Detect which cell encompasses the target text, then output its (x, y) center coordinate. 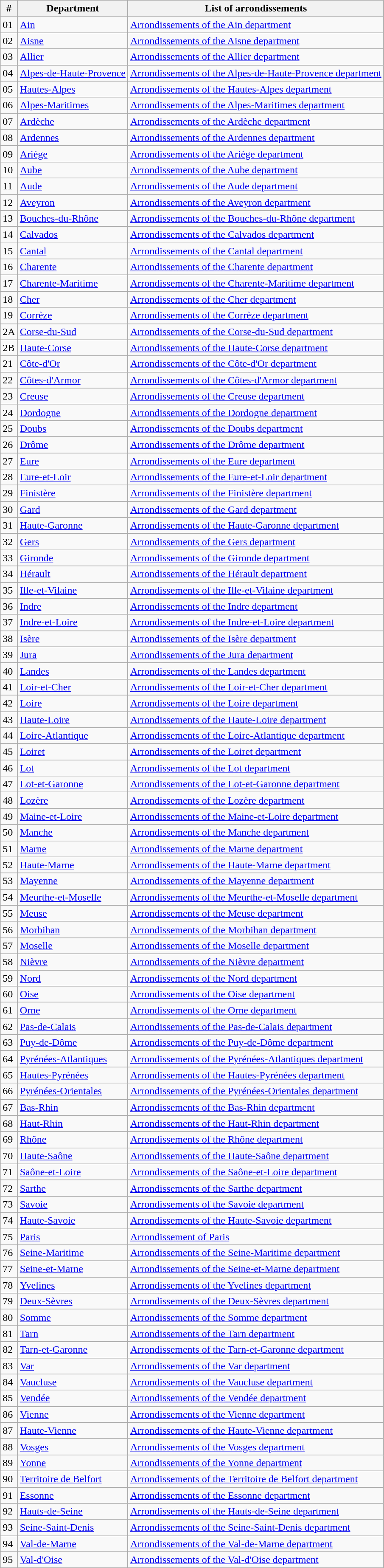
01 (9, 25)
Arrondissements of the Ille-et-Vilaine department (255, 590)
10 (9, 170)
72 (9, 1188)
Arrondissements of the Aube department (255, 170)
Somme (73, 1317)
Aveyron (73, 203)
Gironde (73, 558)
42 (9, 703)
38 (9, 639)
Aube (73, 170)
54 (9, 897)
37 (9, 622)
34 (9, 574)
Isère (73, 639)
Arrondissements of the Cher department (255, 299)
Arrondissements of the Hauts-de-Seine department (255, 1512)
Lot-et-Garonne (73, 784)
09 (9, 154)
Arrondissements of the Ardèche department (255, 121)
Val-de-Marne (73, 1544)
Maine-et-Loire (73, 816)
Arrondissements of the Hérault department (255, 574)
Aisne (73, 41)
Arrondissements of the Rhône department (255, 1140)
18 (9, 299)
39 (9, 655)
60 (9, 994)
Charente (73, 267)
65 (9, 1075)
Arrondissements of the Val-de-Marne department (255, 1544)
Cantal (73, 251)
Pyrénées-Atlantiques (73, 1059)
Arrondissements of the Haute-Savoie department (255, 1220)
Vosges (73, 1447)
Savoie (73, 1204)
71 (9, 1172)
49 (9, 816)
Lozère (73, 800)
Puy-de-Dôme (73, 1043)
Seine-Maritime (73, 1253)
Arrondissements of the Manche department (255, 833)
28 (9, 477)
Haute-Saône (73, 1156)
Arrondissements of the Yvelines department (255, 1285)
Eure (73, 461)
Arrondissements of the Sarthe department (255, 1188)
Arrondissement of Paris (255, 1237)
Arrondissements of the Loiret department (255, 752)
Val-d'Oise (73, 1560)
Arrondissements of the Territoire de Belfort department (255, 1479)
Arrondissements of the Tarn department (255, 1334)
Arrondissements of the Côtes-d'Armor department (255, 380)
Rhône (73, 1140)
05 (9, 89)
Arrondissements of the Isère department (255, 639)
69 (9, 1140)
Var (73, 1366)
58 (9, 962)
List of arrondissements (255, 8)
Côtes-d'Armor (73, 380)
Vienne (73, 1414)
57 (9, 946)
Arrondissements of the Seine-Saint-Denis department (255, 1528)
Oise (73, 994)
Indre (73, 606)
14 (9, 235)
Arrondissements of the Haute-Vienne department (255, 1430)
Arrondissements of the Indre-et-Loire department (255, 622)
Ardèche (73, 121)
68 (9, 1123)
89 (9, 1463)
81 (9, 1334)
Haute-Savoie (73, 1220)
Arrondissements of the Maine-et-Loire department (255, 816)
Arrondissements of the Haute-Saône department (255, 1156)
Arrondissements of the Pas-de-Calais department (255, 1027)
73 (9, 1204)
Ardennes (73, 138)
11 (9, 186)
Arrondissements of the Var department (255, 1366)
Haut-Rhin (73, 1123)
Arrondissements of the Pyrénées-Atlantiques department (255, 1059)
76 (9, 1253)
Ain (73, 25)
27 (9, 461)
Cher (73, 299)
Arrondissements of the Hautes-Pyrénées department (255, 1075)
50 (9, 833)
Doubs (73, 428)
Arrondissements of the Deux-Sèvres department (255, 1301)
36 (9, 606)
87 (9, 1430)
21 (9, 364)
Arrondissements of the Lozère department (255, 800)
Corse-du-Sud (73, 332)
Department (73, 8)
Arrondissements of the Loire-Atlantique department (255, 736)
Arrondissements of the Eure-et-Loir department (255, 477)
Seine-Saint-Denis (73, 1528)
Arrondissements of the Alpes-de-Haute-Provence department (255, 73)
Meuse (73, 913)
Arrondissements of the Drôme department (255, 445)
Arrondissements of the Gironde department (255, 558)
Seine-et-Marne (73, 1269)
Vaucluse (73, 1382)
Arrondissements of the Haute-Marne department (255, 865)
Corrèze (73, 315)
08 (9, 138)
Arrondissements of the Savoie department (255, 1204)
Meurthe-et-Moselle (73, 897)
Gard (73, 510)
Alpes-de-Haute-Provence (73, 73)
Arrondissements of the Aude department (255, 186)
Landes (73, 671)
35 (9, 590)
33 (9, 558)
# (9, 8)
Ille-et-Vilaine (73, 590)
Creuse (73, 396)
85 (9, 1398)
Moselle (73, 946)
16 (9, 267)
07 (9, 121)
55 (9, 913)
77 (9, 1269)
Manche (73, 833)
19 (9, 315)
Arrondissements of the Corrèze department (255, 315)
Morbihan (73, 929)
Loire (73, 703)
51 (9, 849)
Arrondissements of the Dordogne department (255, 412)
Arrondissements of the Cantal department (255, 251)
84 (9, 1382)
45 (9, 752)
Arrondissements of the Aveyron department (255, 203)
Finistère (73, 493)
2A (9, 332)
Arrondissements of the Meuse department (255, 913)
Bas-Rhin (73, 1107)
Yonne (73, 1463)
Arrondissements of the Vosges department (255, 1447)
Tarn-et-Garonne (73, 1350)
Saône-et-Loire (73, 1172)
95 (9, 1560)
Arrondissements of the Lot department (255, 768)
92 (9, 1512)
24 (9, 412)
Arrondissements of the Orne department (255, 1011)
Drôme (73, 445)
Tarn (73, 1334)
63 (9, 1043)
Nièvre (73, 962)
Gers (73, 542)
Arrondissements of the Meurthe-et-Moselle department (255, 897)
Arrondissements of the Oise department (255, 994)
88 (9, 1447)
06 (9, 105)
03 (9, 57)
Arrondissements of the Gers department (255, 542)
Arrondissements of the Seine-Maritime department (255, 1253)
23 (9, 396)
Arrondissements of the Landes department (255, 671)
Mayenne (73, 881)
83 (9, 1366)
Deux-Sèvres (73, 1301)
2B (9, 348)
Arrondissements of the Tarn-et-Garonne department (255, 1350)
Paris (73, 1237)
12 (9, 203)
Arrondissements of the Alpes-Maritimes department (255, 105)
Nord (73, 978)
66 (9, 1091)
Arrondissements of the Eure department (255, 461)
Arrondissements of the Puy-de-Dôme department (255, 1043)
Arrondissements of the Ariège department (255, 154)
Arrondissements of the Pyrénées-Orientales department (255, 1091)
Yvelines (73, 1285)
Arrondissements of the Morbihan department (255, 929)
02 (9, 41)
30 (9, 510)
Arrondissements of the Bas-Rhin department (255, 1107)
Essonne (73, 1495)
32 (9, 542)
31 (9, 526)
61 (9, 1011)
17 (9, 283)
Arrondissements of the Loir-et-Cher department (255, 687)
Haute-Garonne (73, 526)
Arrondissements of the Indre department (255, 606)
Arrondissements of the Yonne department (255, 1463)
Arrondissements of the Marne department (255, 849)
Arrondissements of the Calvados department (255, 235)
Arrondissements of the Loire department (255, 703)
Arrondissements of the Ain department (255, 25)
Arrondissements of the Seine-et-Marne department (255, 1269)
Orne (73, 1011)
26 (9, 445)
Arrondissements of the Ardennes department (255, 138)
79 (9, 1301)
Marne (73, 849)
Arrondissements of the Charente-Maritime department (255, 283)
Ariège (73, 154)
Indre-et-Loire (73, 622)
13 (9, 219)
Arrondissements of the Vienne department (255, 1414)
75 (9, 1237)
Vendée (73, 1398)
Arrondissements of the Val-d'Oise department (255, 1560)
46 (9, 768)
44 (9, 736)
15 (9, 251)
74 (9, 1220)
Hérault (73, 574)
Arrondissements of the Haute-Corse department (255, 348)
82 (9, 1350)
70 (9, 1156)
Arrondissements of the Vaucluse department (255, 1382)
41 (9, 687)
93 (9, 1528)
Eure-et-Loir (73, 477)
Arrondissements of the Doubs department (255, 428)
Loir-et-Cher (73, 687)
Territoire de Belfort (73, 1479)
Arrondissements of the Somme department (255, 1317)
59 (9, 978)
Hautes-Pyrénées (73, 1075)
62 (9, 1027)
Arrondissements of the Essonne department (255, 1495)
Arrondissements of the Bouches-du-Rhône department (255, 219)
Sarthe (73, 1188)
25 (9, 428)
Jura (73, 655)
Bouches-du-Rhône (73, 219)
22 (9, 380)
Loire-Atlantique (73, 736)
Côte-d'Or (73, 364)
Arrondissements of the Nièvre department (255, 962)
Arrondissements of the Haut-Rhin department (255, 1123)
Pas-de-Calais (73, 1027)
Haute-Loire (73, 720)
Arrondissements of the Finistère department (255, 493)
80 (9, 1317)
56 (9, 929)
52 (9, 865)
Arrondissements of the Charente department (255, 267)
Arrondissements of the Creuse department (255, 396)
Arrondissements of the Lot-et-Garonne department (255, 784)
Loiret (73, 752)
29 (9, 493)
86 (9, 1414)
Arrondissements of the Haute-Loire department (255, 720)
Dordogne (73, 412)
78 (9, 1285)
67 (9, 1107)
Haute-Corse (73, 348)
Arrondissements of the Vendée department (255, 1398)
Arrondissements of the Nord department (255, 978)
Calvados (73, 235)
Aude (73, 186)
48 (9, 800)
53 (9, 881)
Haute-Vienne (73, 1430)
Arrondissements of the Mayenne department (255, 881)
64 (9, 1059)
90 (9, 1479)
Lot (73, 768)
Arrondissements of the Moselle department (255, 946)
Pyrénées-Orientales (73, 1091)
Alpes-Maritimes (73, 105)
Arrondissements of the Allier department (255, 57)
Arrondissements of the Haute-Garonne department (255, 526)
40 (9, 671)
Arrondissements of the Côte-d'Or department (255, 364)
91 (9, 1495)
Hauts-de-Seine (73, 1512)
Arrondissements of the Gard department (255, 510)
Hautes-Alpes (73, 89)
Arrondissements of the Saône-et-Loire department (255, 1172)
Charente-Maritime (73, 283)
04 (9, 73)
Arrondissements of the Corse-du-Sud department (255, 332)
Arrondissements of the Aisne department (255, 41)
Arrondissements of the Hautes-Alpes department (255, 89)
Arrondissements of the Jura department (255, 655)
Haute-Marne (73, 865)
Allier (73, 57)
94 (9, 1544)
43 (9, 720)
47 (9, 784)
